Provide the (X, Y) coordinate of the cell's center where the given text is located.  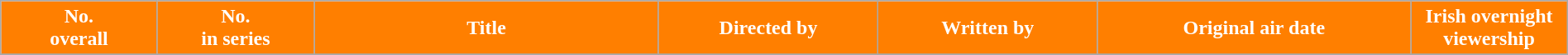
Original air date (1254, 28)
No.in series (235, 28)
No.overall (79, 28)
Title (486, 28)
Written by (987, 28)
Directed by (767, 28)
Irish overnight viewership (1489, 28)
